For the text-containing cell, return its midpoint in [x, y] coordinate format. 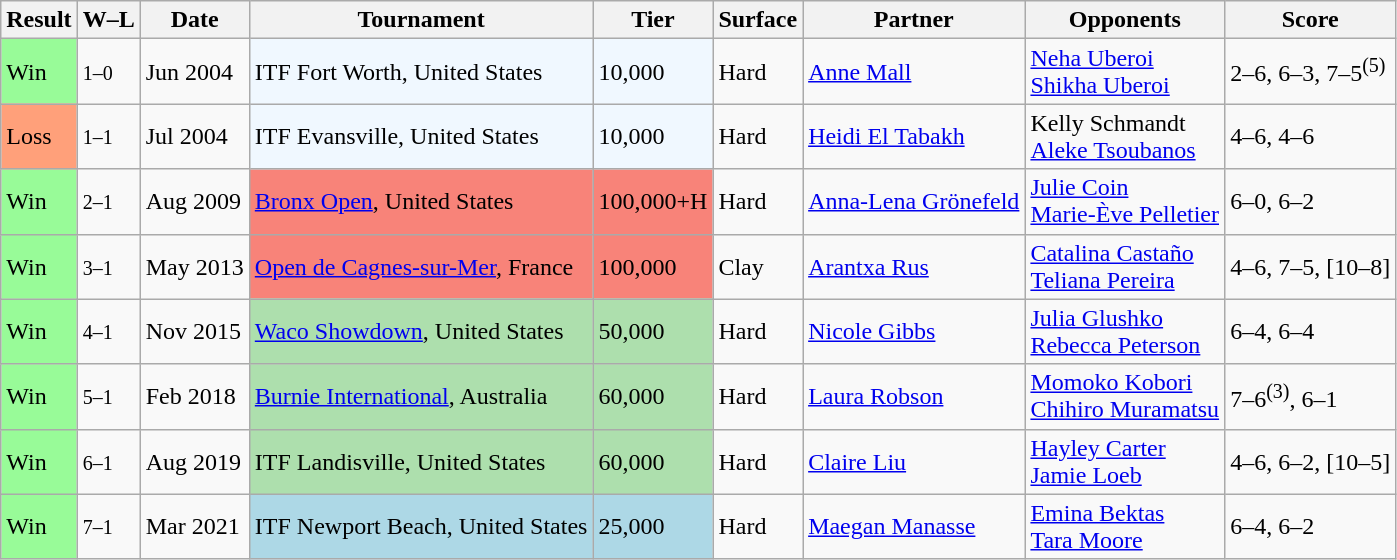
Burnie International, Australia [421, 396]
Result [39, 20]
ITF Landisville, United States [421, 462]
1–1 [108, 136]
6–0, 6–2 [1310, 202]
Julie Coin Marie-Ève Pelletier [1125, 202]
Waco Showdown, United States [421, 332]
Neha Uberoi Shikha Uberoi [1125, 72]
May 2013 [194, 266]
Opponents [1125, 20]
100,000 [653, 266]
Nov 2015 [194, 332]
Jun 2004 [194, 72]
Arantxa Rus [914, 266]
Claire Liu [914, 462]
Loss [39, 136]
Surface [758, 20]
Clay [758, 266]
Kelly Schmandt Aleke Tsoubanos [1125, 136]
Tier [653, 20]
Bronx Open, United States [421, 202]
Anne Mall [914, 72]
Momoko Kobori Chihiro Muramatsu [1125, 396]
2–6, 6–3, 7–5(5) [1310, 72]
2–1 [108, 202]
Julia Glushko Rebecca Peterson [1125, 332]
Date [194, 20]
6–1 [108, 462]
3–1 [108, 266]
Tournament [421, 20]
100,000+H [653, 202]
4–6, 7–5, [10–8] [1310, 266]
Heidi El Tabakh [914, 136]
ITF Fort Worth, United States [421, 72]
Aug 2009 [194, 202]
Nicole Gibbs [914, 332]
6–4, 6–4 [1310, 332]
50,000 [653, 332]
ITF Newport Beach, United States [421, 526]
Score [1310, 20]
Feb 2018 [194, 396]
4–6, 6–2, [10–5] [1310, 462]
4–6, 4–6 [1310, 136]
Mar 2021 [194, 526]
Aug 2019 [194, 462]
Catalina Castaño Teliana Pereira [1125, 266]
7–1 [108, 526]
4–1 [108, 332]
6–4, 6–2 [1310, 526]
Hayley Carter Jamie Loeb [1125, 462]
25,000 [653, 526]
Emina Bektas Tara Moore [1125, 526]
W–L [108, 20]
Laura Robson [914, 396]
Open de Cagnes-sur-Mer, France [421, 266]
ITF Evansville, United States [421, 136]
5–1 [108, 396]
7–6(3), 6–1 [1310, 396]
Jul 2004 [194, 136]
Partner [914, 20]
Anna-Lena Grönefeld [914, 202]
Maegan Manasse [914, 526]
1–0 [108, 72]
